Search for the cell housing the specified text and yield its [x, y] center coordinate. 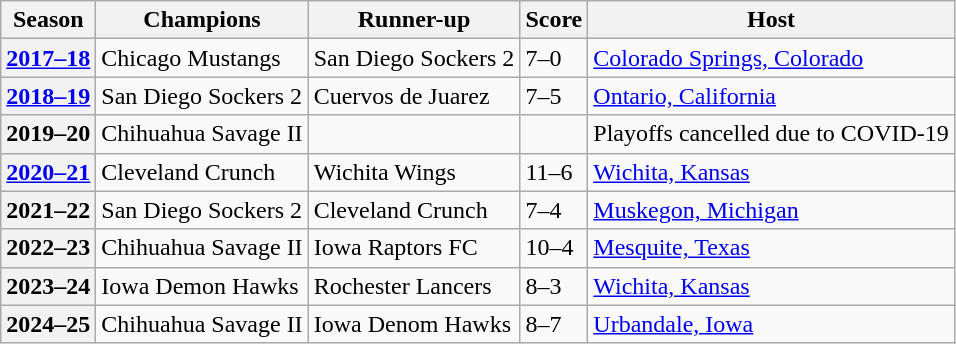
Urbandale, Iowa [772, 324]
10–4 [554, 248]
Rochester Lancers [414, 286]
Runner-up [414, 20]
Ontario, California [772, 96]
Muskegon, Michigan [772, 210]
2022–23 [48, 248]
Playoffs cancelled due to COVID-19 [772, 134]
Season [48, 20]
11–6 [554, 172]
Mesquite, Texas [772, 248]
Wichita Wings [414, 172]
Score [554, 20]
2018–19 [48, 96]
8–7 [554, 324]
2020–21 [48, 172]
Iowa Raptors FC [414, 248]
2019–20 [48, 134]
7–4 [554, 210]
Chicago Mustangs [202, 58]
7–0 [554, 58]
Cuervos de Juarez [414, 96]
2023–24 [48, 286]
2024–25 [48, 324]
Iowa Denom Hawks [414, 324]
2017–18 [48, 58]
Champions [202, 20]
7–5 [554, 96]
8–3 [554, 286]
Host [772, 20]
Iowa Demon Hawks [202, 286]
Colorado Springs, Colorado [772, 58]
2021–22 [48, 210]
